Return the [X, Y] coordinate for the center point of the cell that contains the specified text.  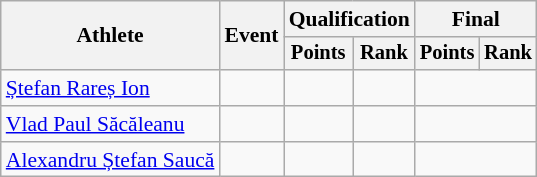
Ștefan Rareș Ion [110, 88]
Final [476, 19]
Athlete [110, 36]
Event [251, 36]
Qualification [350, 19]
Vlad Paul Săcăleanu [110, 124]
